Detect which cell encompasses the target text, then output its (x, y) center coordinate. 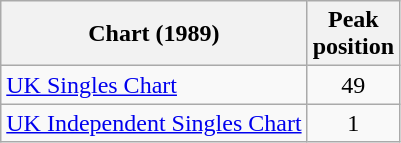
1 (353, 123)
UK Singles Chart (154, 85)
49 (353, 85)
Peakposition (353, 34)
UK Independent Singles Chart (154, 123)
Chart (1989) (154, 34)
